Capture the cell that displays the provided text and extract its (x, y) central coordinate. 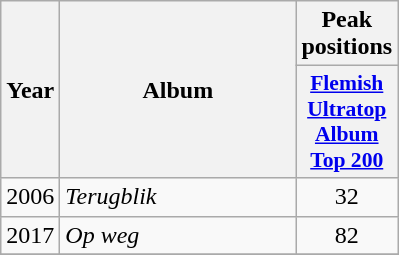
82 (347, 235)
32 (347, 197)
Year (30, 90)
Peak positions (347, 34)
Terugblik (178, 197)
Op weg (178, 235)
2017 (30, 235)
Album (178, 90)
2006 (30, 197)
Flemish Ultratop Album Top 200 (347, 122)
